Return [x, y] of the center of cell containing provided text 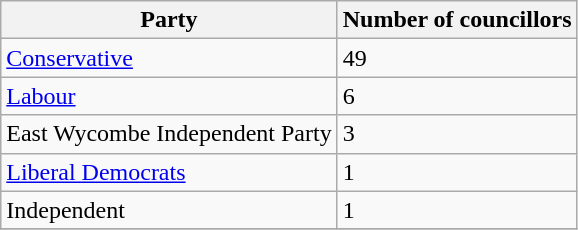
Liberal Democrats [169, 172]
6 [457, 96]
49 [457, 58]
Number of councillors [457, 20]
East Wycombe Independent Party [169, 134]
Conservative [169, 58]
Independent [169, 210]
3 [457, 134]
Party [169, 20]
Labour [169, 96]
